Locate the cell with the specified text and output its [x, y] center coordinate. 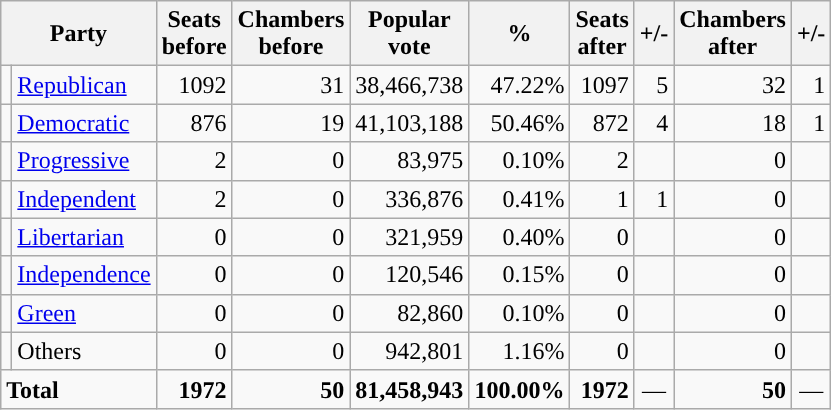
872 [602, 123]
Seatsafter [602, 34]
Progressive [84, 161]
Party [78, 34]
1.16% [520, 351]
% [520, 34]
876 [194, 123]
0.15% [520, 275]
32 [733, 85]
Total [78, 389]
83,975 [410, 161]
47.22% [520, 85]
Independence [84, 275]
Others [84, 351]
38,466,738 [410, 85]
1092 [194, 85]
19 [291, 123]
Green [84, 313]
Libertarian [84, 237]
4 [654, 123]
0.41% [520, 199]
Popularvote [410, 34]
81,458,943 [410, 389]
100.00% [520, 389]
Independent [84, 199]
Republican [84, 85]
120,546 [410, 275]
Seatsbefore [194, 34]
50.46% [520, 123]
41,103,188 [410, 123]
82,860 [410, 313]
Democratic [84, 123]
18 [733, 123]
31 [291, 85]
Chambersbefore [291, 34]
Chambersafter [733, 34]
321,959 [410, 237]
336,876 [410, 199]
0.40% [520, 237]
942,801 [410, 351]
5 [654, 85]
1097 [602, 85]
